Scan for the cell matching the given text and deliver its (x, y) coordinate at center. 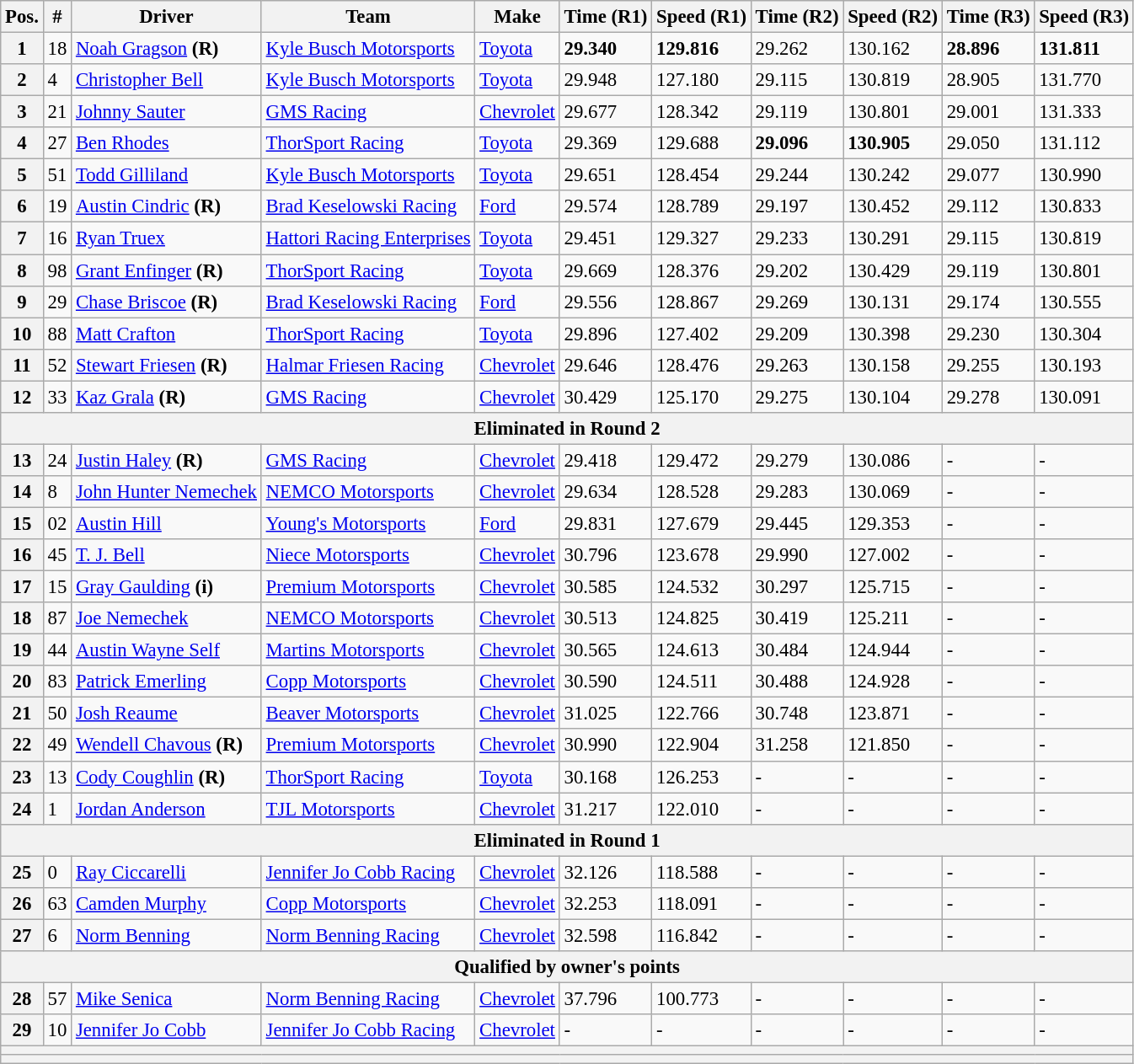
63 (57, 904)
29.112 (988, 206)
Martins Motorsports (368, 650)
Niece Motorsports (368, 555)
Camden Murphy (167, 904)
Speed (R1) (702, 17)
32.253 (606, 904)
128.867 (702, 302)
129.472 (702, 460)
28.896 (988, 49)
131.811 (1084, 49)
131.333 (1084, 112)
130.158 (893, 365)
30.297 (797, 587)
Austin Cindric (R) (167, 206)
20 (22, 682)
37.796 (606, 998)
124.532 (702, 587)
29.096 (797, 143)
Young's Motorsports (368, 523)
29.255 (988, 365)
Beaver Motorsports (368, 714)
130.086 (893, 460)
Hattori Racing Enterprises (368, 238)
87 (57, 618)
Wendell Chavous (R) (167, 746)
# (57, 17)
Norm Benning (167, 935)
Todd Gilliland (167, 175)
Cody Coughlin (R) (167, 777)
126.253 (702, 777)
29.202 (797, 270)
John Hunter Nemechek (167, 492)
17 (22, 587)
Qualified by owner's points (568, 967)
Mike Senica (167, 998)
130.193 (1084, 365)
29.556 (606, 302)
29.283 (797, 492)
121.850 (893, 746)
128.789 (702, 206)
33 (57, 397)
Eliminated in Round 2 (568, 429)
116.842 (702, 935)
2 (22, 80)
Justin Haley (R) (167, 460)
128.454 (702, 175)
49 (57, 746)
129.353 (893, 523)
30.565 (606, 650)
Eliminated in Round 1 (568, 840)
0 (57, 872)
Driver (167, 17)
Jennifer Jo Cobb (167, 1030)
29.340 (606, 49)
122.766 (702, 714)
29.197 (797, 206)
127.402 (702, 334)
Johnny Sauter (167, 112)
Gray Gaulding (i) (167, 587)
130.452 (893, 206)
130.990 (1084, 175)
130.162 (893, 49)
29.244 (797, 175)
Time (R1) (606, 17)
Joe Nemechek (167, 618)
130.291 (893, 238)
23 (22, 777)
124.613 (702, 650)
131.112 (1084, 143)
25 (22, 872)
98 (57, 270)
12 (22, 397)
124.825 (702, 618)
57 (57, 998)
29.831 (606, 523)
Ryan Truex (167, 238)
88 (57, 334)
29.269 (797, 302)
29.418 (606, 460)
29.445 (797, 523)
83 (57, 682)
30.419 (797, 618)
Ray Ciccarelli (167, 872)
26 (22, 904)
3 (22, 112)
7 (22, 238)
29.574 (606, 206)
9 (22, 302)
125.170 (702, 397)
14 (22, 492)
118.588 (702, 872)
29.077 (988, 175)
29.677 (606, 112)
31.258 (797, 746)
30.429 (606, 397)
30.484 (797, 650)
50 (57, 714)
29.651 (606, 175)
130.398 (893, 334)
29.646 (606, 365)
29.990 (797, 555)
Stewart Friesen (R) (167, 365)
122.904 (702, 746)
130.091 (1084, 397)
Team (368, 17)
T. J. Bell (167, 555)
127.679 (702, 523)
29.209 (797, 334)
11 (22, 365)
130.304 (1084, 334)
28.905 (988, 80)
30.488 (797, 682)
29.050 (988, 143)
130.833 (1084, 206)
29.262 (797, 49)
30.590 (606, 682)
Josh Reaume (167, 714)
31.217 (606, 809)
124.944 (893, 650)
Austin Hill (167, 523)
128.528 (702, 492)
Speed (R3) (1084, 17)
29.233 (797, 238)
32.598 (606, 935)
29.230 (988, 334)
Matt Crafton (167, 334)
52 (57, 365)
29.278 (988, 397)
128.342 (702, 112)
124.511 (702, 682)
Speed (R2) (893, 17)
130.104 (893, 397)
Patrick Emerling (167, 682)
125.715 (893, 587)
128.476 (702, 365)
Noah Gragson (R) (167, 49)
30.748 (797, 714)
Chase Briscoe (R) (167, 302)
29.174 (988, 302)
Austin Wayne Self (167, 650)
29.451 (606, 238)
127.002 (893, 555)
123.678 (702, 555)
29.634 (606, 492)
30.796 (606, 555)
29.263 (797, 365)
45 (57, 555)
30.990 (606, 746)
130.242 (893, 175)
130.905 (893, 143)
29.948 (606, 80)
29.669 (606, 270)
32.126 (606, 872)
02 (57, 523)
Make (517, 17)
29.275 (797, 397)
28 (22, 998)
129.688 (702, 143)
TJL Motorsports (368, 809)
Jordan Anderson (167, 809)
29.001 (988, 112)
Ben Rhodes (167, 143)
130.555 (1084, 302)
Christopher Bell (167, 80)
130.069 (893, 492)
30.168 (606, 777)
128.376 (702, 270)
29.279 (797, 460)
30.513 (606, 618)
125.211 (893, 618)
31.025 (606, 714)
Time (R3) (988, 17)
122.010 (702, 809)
44 (57, 650)
130.131 (893, 302)
123.871 (893, 714)
100.773 (702, 998)
127.180 (702, 80)
5 (22, 175)
131.770 (1084, 80)
129.327 (702, 238)
29.896 (606, 334)
Grant Enfinger (R) (167, 270)
Kaz Grala (R) (167, 397)
124.928 (893, 682)
118.091 (702, 904)
129.816 (702, 49)
22 (22, 746)
130.429 (893, 270)
51 (57, 175)
Time (R2) (797, 17)
Pos. (22, 17)
29.369 (606, 143)
30.585 (606, 587)
Halmar Friesen Racing (368, 365)
